For the text-containing cell, return its midpoint in (x, y) coordinate format. 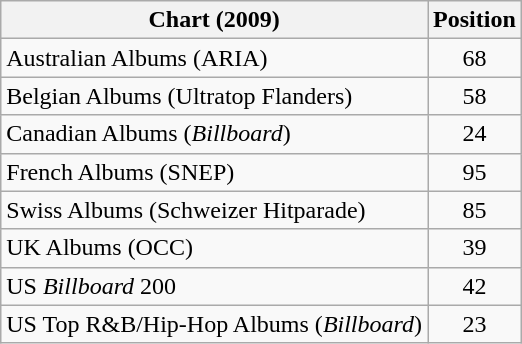
Chart (2009) (214, 20)
Position (475, 20)
French Albums (SNEP) (214, 172)
US Billboard 200 (214, 286)
39 (475, 248)
US Top R&B/Hip-Hop Albums (Billboard) (214, 324)
85 (475, 210)
58 (475, 96)
95 (475, 172)
Canadian Albums (Billboard) (214, 134)
24 (475, 134)
UK Albums (OCC) (214, 248)
Australian Albums (ARIA) (214, 58)
Belgian Albums (Ultratop Flanders) (214, 96)
68 (475, 58)
Swiss Albums (Schweizer Hitparade) (214, 210)
23 (475, 324)
42 (475, 286)
